From the cell containing the given text, extract its center point as [X, Y] coordinate. 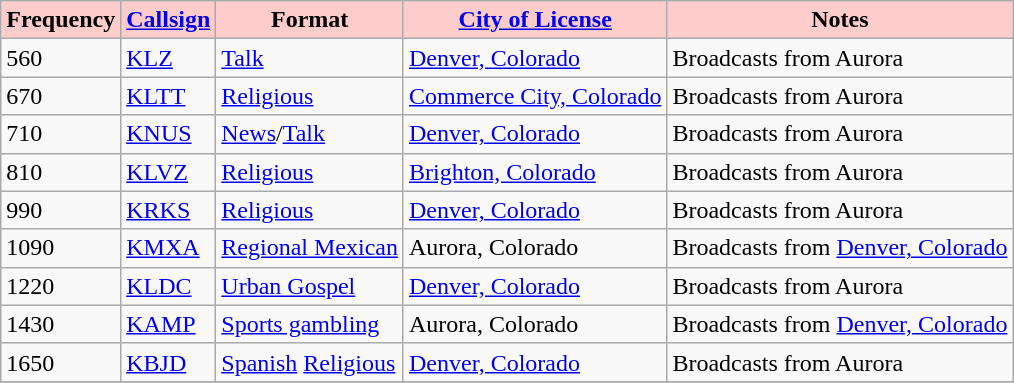
670 [61, 96]
Urban Gospel [310, 286]
1220 [61, 286]
News/Talk [310, 134]
Regional Mexican [310, 248]
Notes [840, 20]
KLDC [168, 286]
1090 [61, 248]
Talk [310, 58]
KMXA [168, 248]
KLTT [168, 96]
City of License [534, 20]
KNUS [168, 134]
Format [310, 20]
1650 [61, 362]
990 [61, 210]
710 [61, 134]
Spanish Religious [310, 362]
560 [61, 58]
KLZ [168, 58]
KBJD [168, 362]
KLVZ [168, 172]
Callsign [168, 20]
810 [61, 172]
Brighton, Colorado [534, 172]
Sports gambling [310, 324]
KRKS [168, 210]
Commerce City, Colorado [534, 96]
1430 [61, 324]
Frequency [61, 20]
KAMP [168, 324]
